From the cell containing the given text, extract its center point as (X, Y) coordinate. 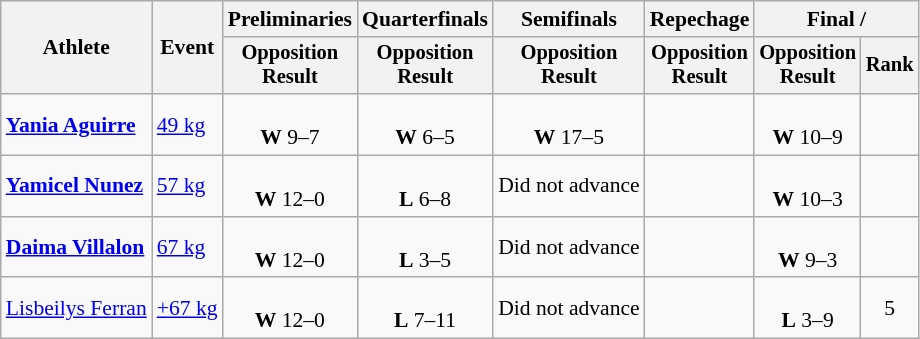
Final / (836, 19)
Yania Aguirre (76, 124)
W 10–9 (808, 124)
Yamicel Nunez (76, 186)
Event (188, 48)
W 17–5 (569, 124)
57 kg (188, 186)
Semifinals (569, 19)
L 6–8 (425, 186)
W 9–7 (290, 124)
L 3–9 (808, 308)
Rank (890, 66)
Athlete (76, 48)
Preliminaries (290, 19)
W 9–3 (808, 248)
L 3–5 (425, 248)
Daima Villalon (76, 248)
W 10–3 (808, 186)
L 7–11 (425, 308)
W 6–5 (425, 124)
Lisbeilys Ferran (76, 308)
49 kg (188, 124)
5 (890, 308)
Repechage (700, 19)
+67 kg (188, 308)
67 kg (188, 248)
Quarterfinals (425, 19)
